Search for the cell housing the specified text and yield its [x, y] center coordinate. 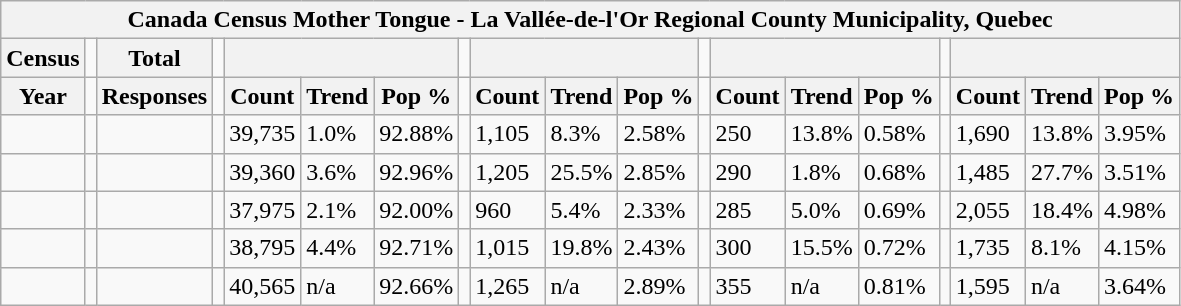
0.69% [898, 210]
285 [748, 210]
3.51% [1138, 172]
92.71% [416, 248]
0.68% [898, 172]
4.98% [1138, 210]
5.0% [822, 210]
2.43% [658, 248]
2.89% [658, 286]
3.95% [1138, 134]
1,105 [508, 134]
1,265 [508, 286]
1,595 [988, 286]
Census [43, 58]
40,565 [262, 286]
2.33% [658, 210]
Canada Census Mother Tongue - La Vallée-de-l'Or Regional County Municipality, Quebec [590, 20]
1,735 [988, 248]
290 [748, 172]
8.1% [1062, 248]
1.8% [822, 172]
355 [748, 286]
2.58% [658, 134]
1.0% [338, 134]
4.4% [338, 248]
39,735 [262, 134]
8.3% [582, 134]
27.7% [1062, 172]
37,975 [262, 210]
92.88% [416, 134]
Year [43, 96]
38,795 [262, 248]
4.15% [1138, 248]
19.8% [582, 248]
Total [154, 58]
1,485 [988, 172]
2,055 [988, 210]
1,690 [988, 134]
1,015 [508, 248]
92.66% [416, 286]
0.72% [898, 248]
2.85% [658, 172]
15.5% [822, 248]
1,205 [508, 172]
960 [508, 210]
5.4% [582, 210]
Responses [154, 96]
0.81% [898, 286]
2.1% [338, 210]
18.4% [1062, 210]
25.5% [582, 172]
250 [748, 134]
92.00% [416, 210]
300 [748, 248]
3.64% [1138, 286]
0.58% [898, 134]
92.96% [416, 172]
39,360 [262, 172]
3.6% [338, 172]
